Detect which cell encompasses the target text, then output its [X, Y] center coordinate. 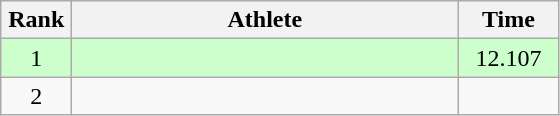
1 [36, 58]
Time [508, 20]
12.107 [508, 58]
2 [36, 96]
Athlete [265, 20]
Rank [36, 20]
